Capture the cell that displays the provided text and extract its (x, y) central coordinate. 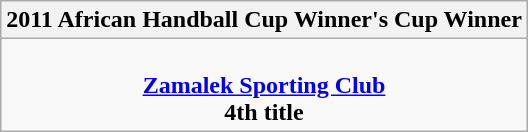
2011 African Handball Cup Winner's Cup Winner (264, 20)
Zamalek Sporting Club4th title (264, 85)
